Determine the [x, y] coordinate at the center of the cell enclosing the given text.  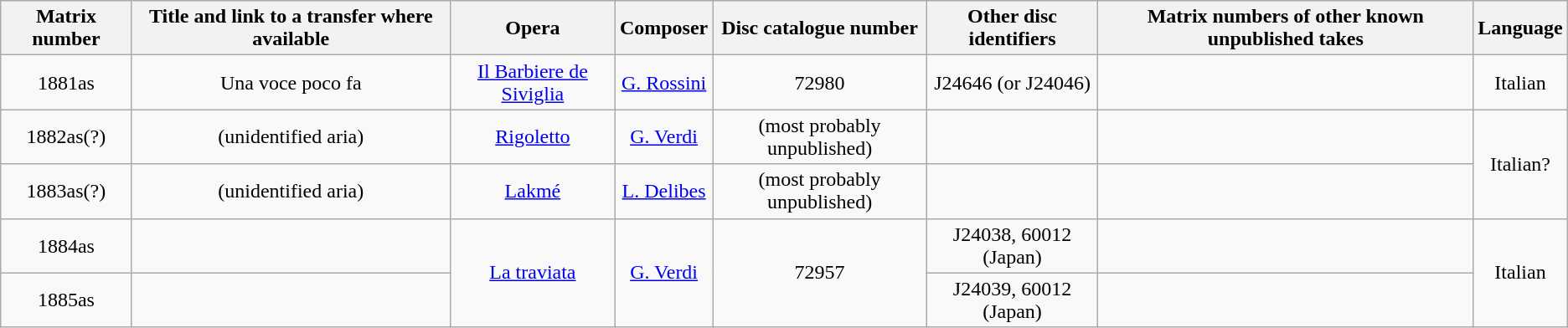
J24039, 60012 (Japan) [1012, 300]
72957 [820, 273]
Il Barbiere de Siviglia [533, 82]
Composer [663, 28]
Una voce poco fa [291, 82]
Opera [533, 28]
G. Rossini [663, 82]
Rigoletto [533, 137]
Title and link to a transfer where available [291, 28]
J24646 (or J24046) [1012, 82]
Language [1520, 28]
1882as(?) [66, 137]
J24038, 60012 (Japan) [1012, 246]
1885as [66, 300]
Lakmé [533, 191]
La traviata [533, 273]
1884as [66, 246]
Matrix numbers of other known unpublished takes [1286, 28]
Other disc identifiers [1012, 28]
Disc catalogue number [820, 28]
Italian? [1520, 164]
72980 [820, 82]
1881as [66, 82]
1883as(?) [66, 191]
Matrix number [66, 28]
L. Delibes [663, 191]
